Scan for the cell matching the given text and deliver its [X, Y] coordinate at center. 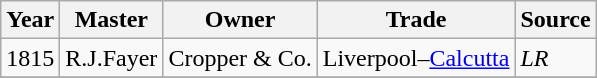
Cropper & Co. [240, 58]
LR [556, 58]
Liverpool–Calcutta [416, 58]
R.J.Fayer [112, 58]
Owner [240, 20]
Trade [416, 20]
Year [30, 20]
Master [112, 20]
1815 [30, 58]
Source [556, 20]
